Identify which cell holds the provided text, then report its [x, y] central coordinate. 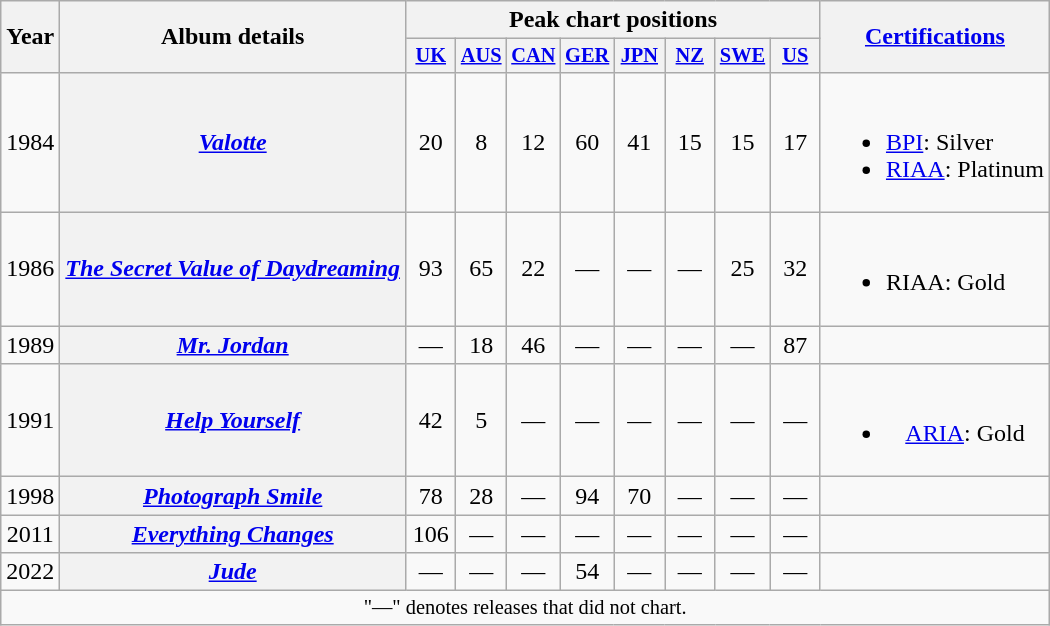
SWE [742, 56]
BPI: SilverRIAA: Platinum [934, 142]
87 [795, 345]
20 [431, 142]
UK [431, 56]
Peak chart positions [614, 20]
60 [587, 142]
NZ [690, 56]
RIAA: Gold [934, 270]
65 [481, 270]
Valotte [233, 142]
2011 [30, 534]
Jude [233, 572]
32 [795, 270]
12 [533, 142]
1986 [30, 270]
70 [639, 496]
Year [30, 37]
46 [533, 345]
JPN [639, 56]
106 [431, 534]
25 [742, 270]
AUS [481, 56]
22 [533, 270]
93 [431, 270]
Everything Changes [233, 534]
1998 [30, 496]
28 [481, 496]
Mr. Jordan [233, 345]
42 [431, 420]
Photograph Smile [233, 496]
"—" denotes releases that did not chart. [526, 608]
Help Yourself [233, 420]
94 [587, 496]
US [795, 56]
54 [587, 572]
5 [481, 420]
CAN [533, 56]
GER [587, 56]
18 [481, 345]
ARIA: Gold [934, 420]
41 [639, 142]
The Secret Value of Daydreaming [233, 270]
78 [431, 496]
17 [795, 142]
Album details [233, 37]
Certifications [934, 37]
8 [481, 142]
1989 [30, 345]
1984 [30, 142]
2022 [30, 572]
1991 [30, 420]
